Detect which cell encompasses the target text, then output its (X, Y) center coordinate. 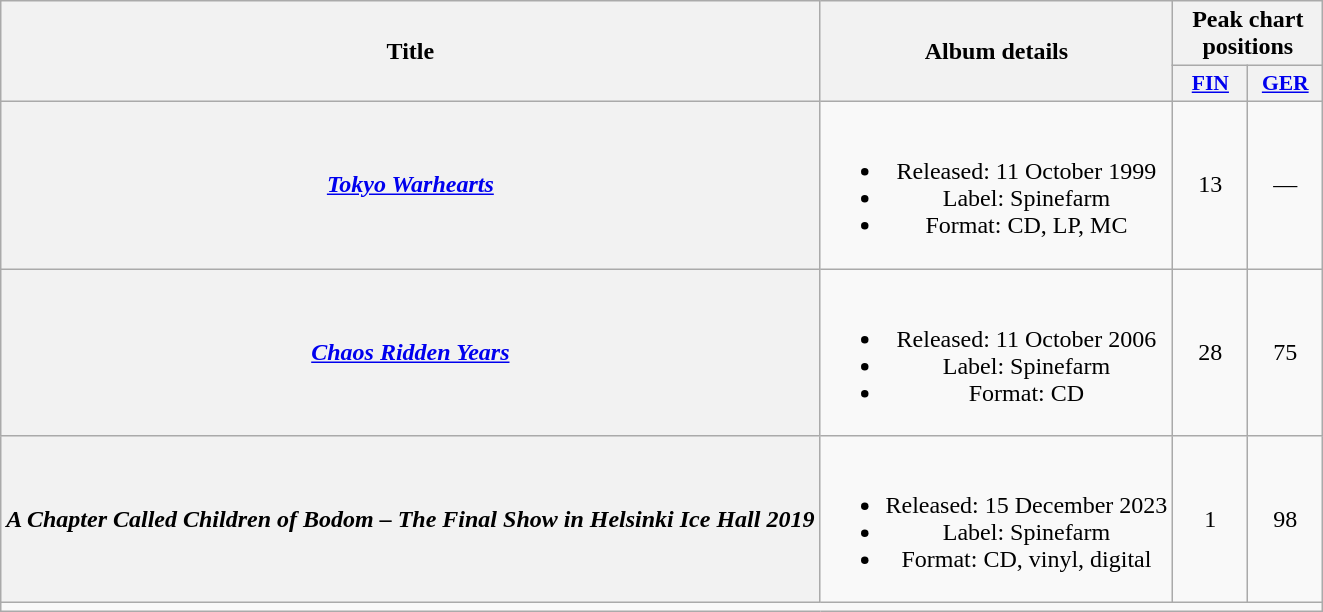
Title (410, 52)
75 (1286, 352)
98 (1286, 520)
GER (1286, 84)
Released: 11 October 2006Label: SpinefarmFormat: CD (996, 352)
Released: 15 December 2023Label: SpinefarmFormat: CD, vinyl, digital (996, 520)
13 (1210, 184)
28 (1210, 352)
A Chapter Called Children of Bodom – The Final Show in Helsinki Ice Hall 2019 (410, 520)
— (1286, 184)
FIN (1210, 84)
Peak chart positions (1248, 34)
Chaos Ridden Years (410, 352)
Released: 11 October 1999Label: SpinefarmFormat: CD, LP, MC (996, 184)
Album details (996, 52)
1 (1210, 520)
Tokyo Warhearts (410, 184)
